Return (x, y) of the center of cell containing provided text 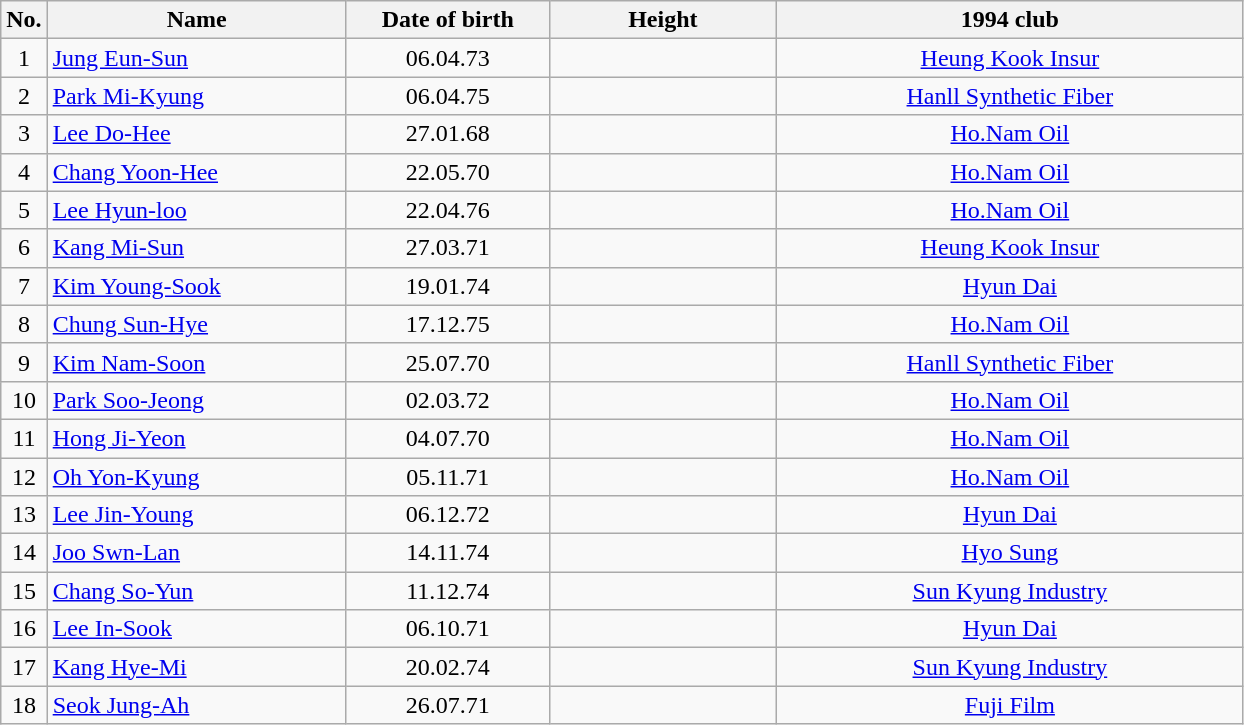
26.07.71 (448, 705)
3 (24, 134)
Jung Eun-Sun (196, 58)
02.03.72 (448, 400)
Kang Mi-Sun (196, 248)
2 (24, 96)
Name (196, 20)
13 (24, 515)
Oh Yon-Kyung (196, 477)
14.11.74 (448, 553)
6 (24, 248)
Kim Young-Sook (196, 286)
27.03.71 (448, 248)
06.12.72 (448, 515)
Chung Sun-Hye (196, 324)
25.07.70 (448, 362)
Date of birth (448, 20)
Joo Swn-Lan (196, 553)
12 (24, 477)
Hyo Sung (1010, 553)
06.10.71 (448, 629)
10 (24, 400)
16 (24, 629)
5 (24, 210)
Lee Jin-Young (196, 515)
Hong Ji-Yeon (196, 438)
22.05.70 (448, 172)
No. (24, 20)
22.04.76 (448, 210)
Kang Hye-Mi (196, 667)
15 (24, 591)
17 (24, 667)
Chang So-Yun (196, 591)
19.01.74 (448, 286)
Park Soo-Jeong (196, 400)
04.07.70 (448, 438)
Lee Hyun-loo (196, 210)
Seok Jung-Ah (196, 705)
1994 club (1010, 20)
06.04.73 (448, 58)
9 (24, 362)
20.02.74 (448, 667)
7 (24, 286)
Park Mi-Kyung (196, 96)
Lee Do-Hee (196, 134)
17.12.75 (448, 324)
11 (24, 438)
05.11.71 (448, 477)
4 (24, 172)
Fuji Film (1010, 705)
Lee In-Sook (196, 629)
Height (662, 20)
11.12.74 (448, 591)
14 (24, 553)
1 (24, 58)
Kim Nam-Soon (196, 362)
06.04.75 (448, 96)
Chang Yoon-Hee (196, 172)
18 (24, 705)
8 (24, 324)
27.01.68 (448, 134)
